Find where the given text appears and provide that cell's center as [X, Y] coordinate. 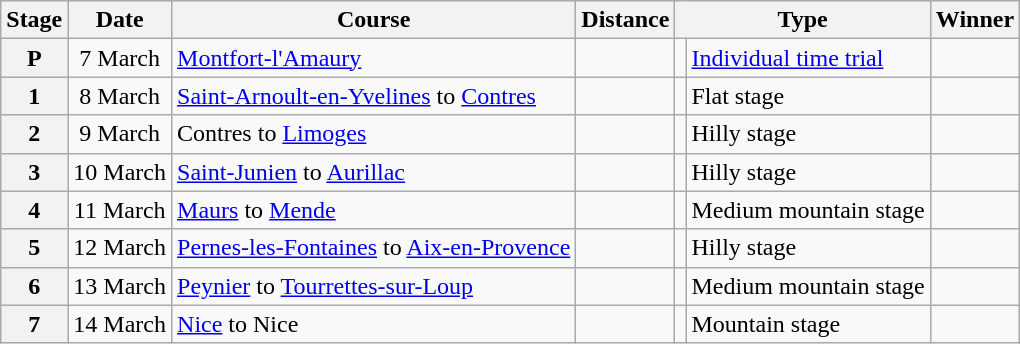
6 [34, 286]
Montfort-l'Amaury [374, 58]
Winner [974, 20]
Date [120, 20]
12 March [120, 248]
Individual time trial [808, 58]
Mountain stage [808, 324]
3 [34, 172]
8 March [120, 96]
Distance [626, 20]
11 March [120, 210]
Peynier to Tourrettes-sur-Loup [374, 286]
1 [34, 96]
Course [374, 20]
13 March [120, 286]
P [34, 58]
Stage [34, 20]
Flat stage [808, 96]
14 March [120, 324]
Nice to Nice [374, 324]
10 March [120, 172]
2 [34, 134]
7 March [120, 58]
4 [34, 210]
5 [34, 248]
Saint-Arnoult-en-Yvelines to Contres [374, 96]
9 March [120, 134]
7 [34, 324]
Pernes-les-Fontaines to Aix-en-Provence [374, 248]
Maurs to Mende [374, 210]
Type [802, 20]
Contres to Limoges [374, 134]
Saint-Junien to Aurillac [374, 172]
